Output the [x, y] coordinate of the center of the cell containing the given text.  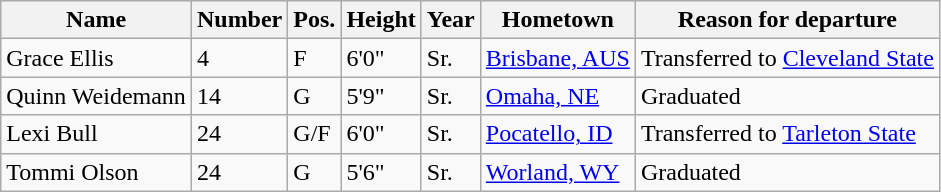
Brisbane, AUS [558, 58]
Lexi Bull [96, 134]
Number [239, 20]
F [314, 58]
Year [450, 20]
Transferred to Tarleton State [787, 134]
5'9" [381, 96]
Transferred to Cleveland State [787, 58]
Name [96, 20]
4 [239, 58]
Pocatello, ID [558, 134]
Tommi Olson [96, 172]
Hometown [558, 20]
14 [239, 96]
Quinn Weidemann [96, 96]
Worland, WY [558, 172]
Grace Ellis [96, 58]
Omaha, NE [558, 96]
Pos. [314, 20]
Reason for departure [787, 20]
G/F [314, 134]
5'6" [381, 172]
Height [381, 20]
